Find where the given text appears and provide that cell's center as (x, y) coordinate. 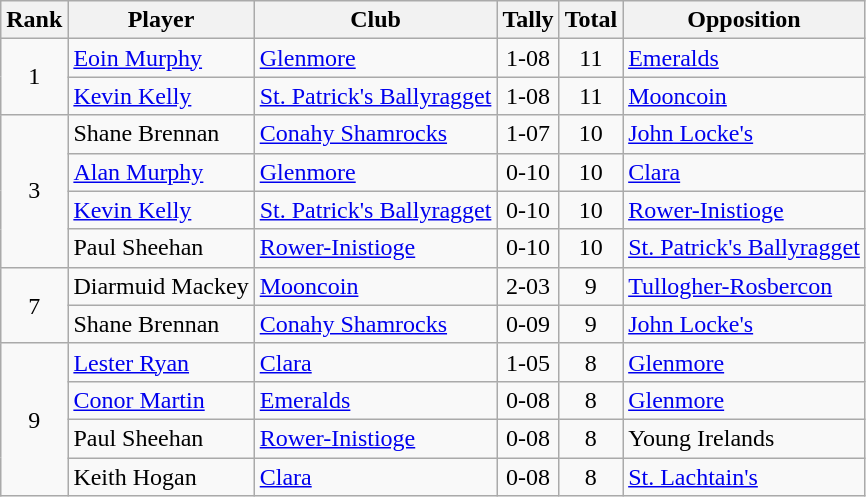
Player (161, 20)
Lester Ryan (161, 362)
Keith Hogan (161, 477)
St. Lachtain's (744, 477)
0-09 (528, 324)
Opposition (744, 20)
Rank (34, 20)
3 (34, 191)
Young Irelands (744, 438)
Tullogher-Rosbercon (744, 286)
1-05 (528, 362)
Diarmuid Mackey (161, 286)
Conor Martin (161, 400)
Alan Murphy (161, 172)
2-03 (528, 286)
1 (34, 77)
Club (376, 20)
7 (34, 305)
Tally (528, 20)
Eoin Murphy (161, 58)
Total (591, 20)
1-07 (528, 134)
